Output the (x, y) coordinate of the center of the cell containing the given text.  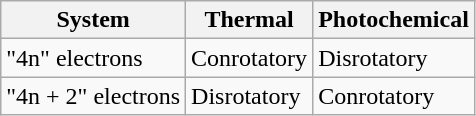
Photochemical (394, 20)
"4n + 2" electrons (94, 96)
"4n" electrons (94, 58)
Thermal (250, 20)
System (94, 20)
